Search for the cell housing the specified text and yield its [X, Y] center coordinate. 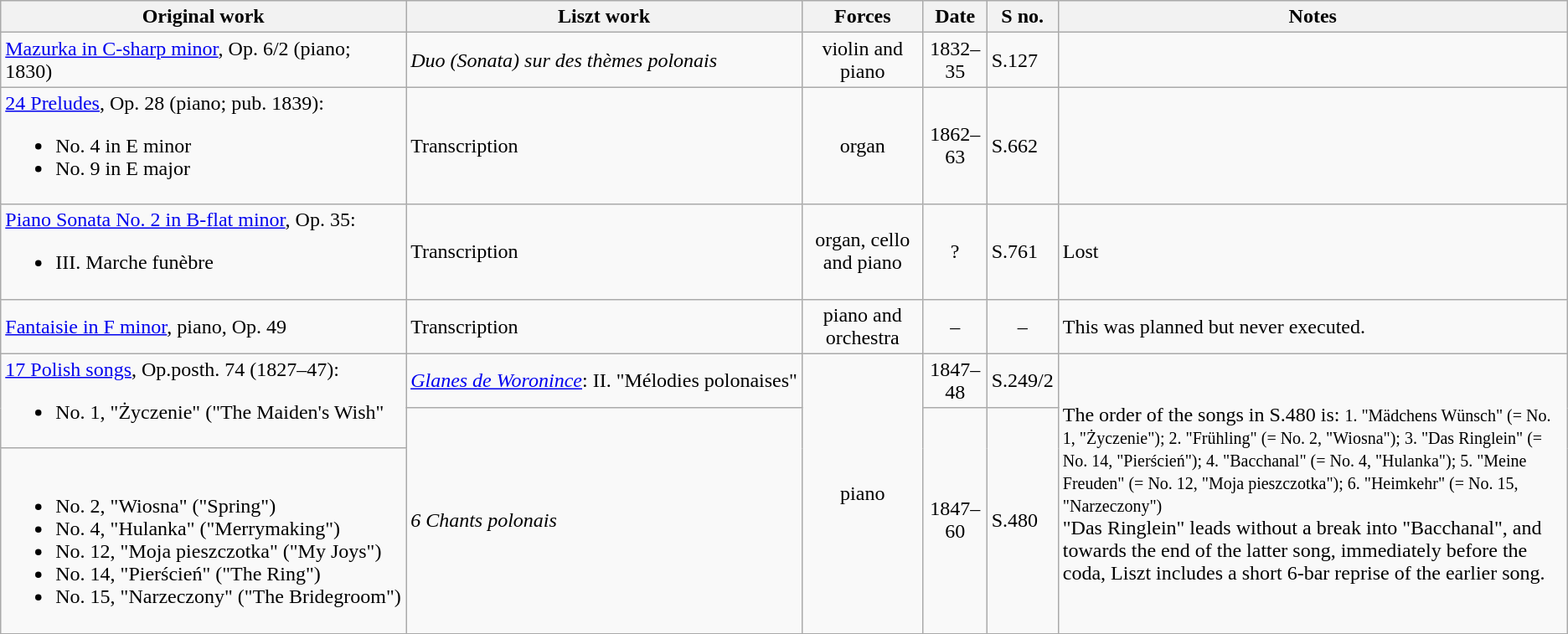
24 Preludes, Op. 28 (piano; pub. 1839):No. 4 in E minorNo. 9 in E major [204, 146]
violin and piano [863, 60]
6 Chants polonais [605, 521]
Glanes de Woronince: II. "Mélodies polonaises" [605, 380]
? [955, 251]
17 Polish songs, Op.posth. 74 (1827–47):No. 1, "Życzenie" ("The Maiden's Wish" [204, 400]
piano [863, 493]
S.480 [1022, 521]
Fantaisie in F minor, piano, Op. 49 [204, 327]
1832–35 [955, 60]
This was planned but never executed. [1313, 327]
Liszt work [605, 17]
Lost [1313, 251]
1847–60 [955, 521]
S.761 [1022, 251]
Mazurka in C-sharp minor, Op. 6/2 (piano; 1830) [204, 60]
S.249/2 [1022, 380]
Forces [863, 17]
Piano Sonata No. 2 in B-flat minor, Op. 35:III. Marche funèbre [204, 251]
1847–48 [955, 380]
S no. [1022, 17]
S.662 [1022, 146]
Duo (Sonata) sur des thèmes polonais [605, 60]
piano and orchestra [863, 327]
Notes [1313, 17]
1862–63 [955, 146]
organ [863, 146]
S.127 [1022, 60]
Date [955, 17]
Original work [204, 17]
organ, cello and piano [863, 251]
